Extract the (X, Y) coordinate from the center of the cell holding the provided text.  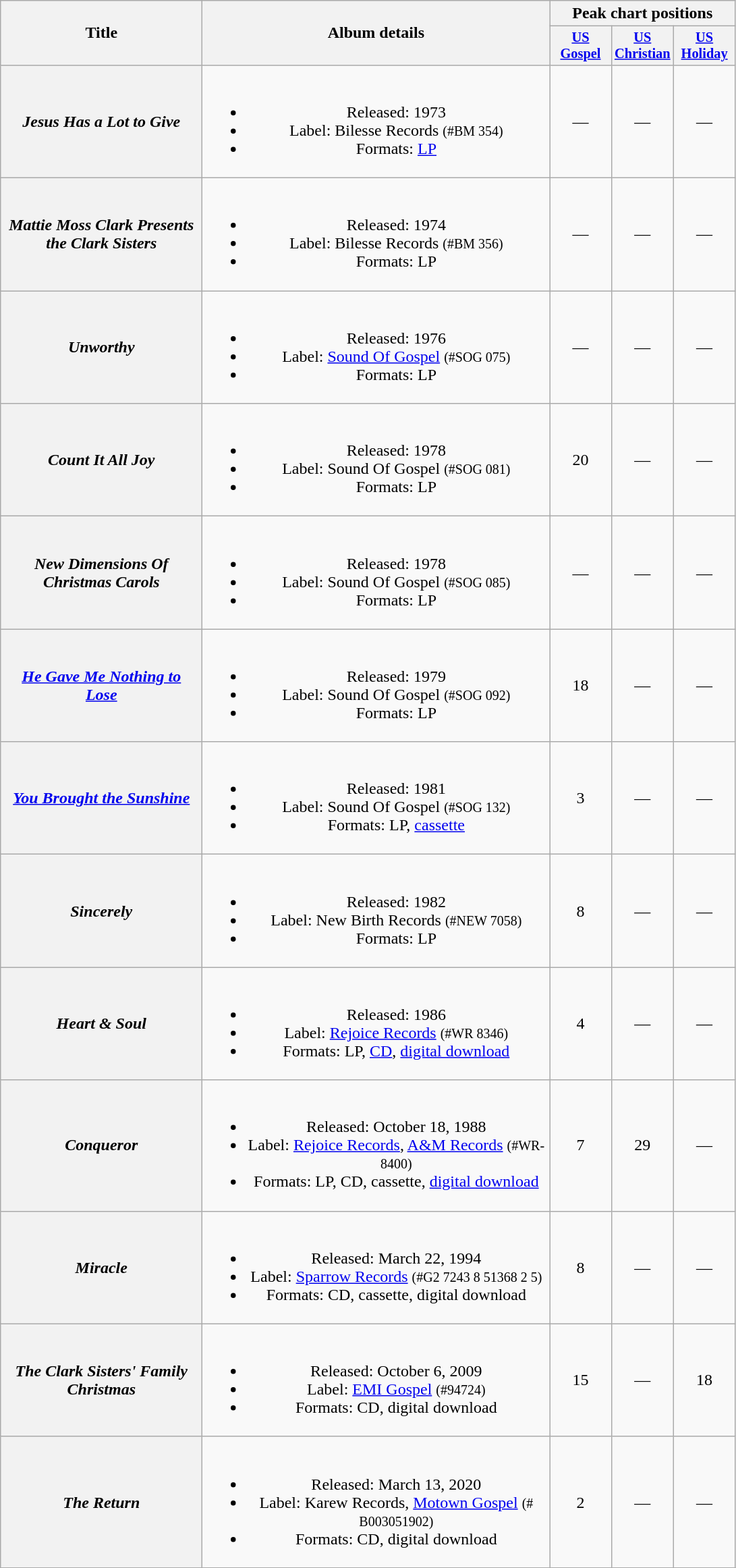
Peak chart positions (642, 13)
Released: 1976Label: Sound Of Gospel (#SOG 075)Formats: LP (376, 347)
Released: March 22, 1994Label: Sparrow Records (#G2 7243 8 51368 2 5)Formats: CD, cassette, digital download (376, 1268)
Released: 1979Label: Sound Of Gospel (#SOG 092)Formats: LP (376, 686)
29 (642, 1145)
Released: 1978Label: Sound Of Gospel (#SOG 085)Formats: LP (376, 572)
Album details (376, 33)
USChristian (642, 46)
3 (580, 798)
4 (580, 1023)
Jesus Has a Lot to Give (101, 121)
Released: October 6, 2009Label: EMI Gospel (#94724)Formats: CD, digital download (376, 1380)
Conqueror (101, 1145)
New Dimensions Of Christmas Carols (101, 572)
15 (580, 1380)
Released: 1982Label: New Birth Records (#NEW 7058)Formats: LP (376, 911)
Released: 1973Label: Bilesse Records (#BM 354)Formats: LP (376, 121)
Unworthy (101, 347)
Count It All Joy (101, 460)
20 (580, 460)
Released: 1974Label: Bilesse Records (#BM 356)Formats: LP (376, 235)
The Return (101, 1502)
Released: 1978Label: Sound Of Gospel (#SOG 081)Formats: LP (376, 460)
Sincerely (101, 911)
He Gave Me Nothing to Lose (101, 686)
Heart & Soul (101, 1023)
Released: 1986Label: Rejoice Records (#WR 8346)Formats: LP, CD, digital download (376, 1023)
Title (101, 33)
Released: March 13, 2020Label: Karew Records, Motown Gospel (# B003051902)Formats: CD, digital download (376, 1502)
2 (580, 1502)
USGospel (580, 46)
Released: October 18, 1988Label: Rejoice Records, A&M Records (#WR-8400)Formats: LP, CD, cassette, digital download (376, 1145)
The Clark Sisters' Family Christmas (101, 1380)
Miracle (101, 1268)
You Brought the Sunshine (101, 798)
Mattie Moss Clark Presents the Clark Sisters (101, 235)
7 (580, 1145)
Released: 1981Label: Sound Of Gospel (#SOG 132)Formats: LP, cassette (376, 798)
USHoliday (704, 46)
